Return [X, Y] of the center of cell containing provided text 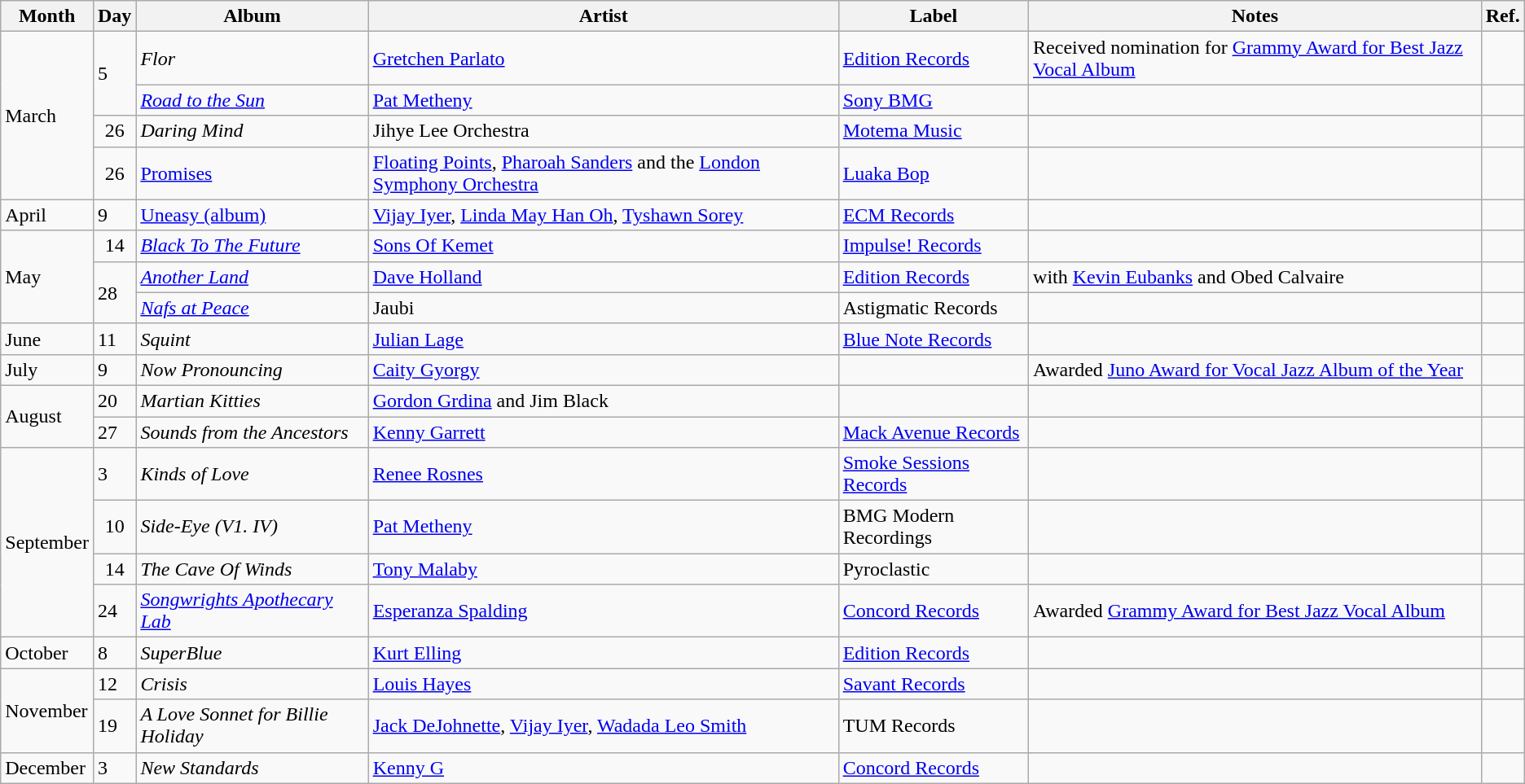
Sony BMG [934, 100]
Sons Of Kemet [603, 246]
Jack DeJohnette, Vijay Iyer, Wadada Leo Smith [603, 726]
The Cave Of Winds [253, 569]
Ref. [1502, 16]
October [47, 653]
Pyroclastic [934, 569]
Side-Eye (V1. IV) [253, 528]
March [47, 116]
BMG Modern Recordings [934, 528]
Awarded Juno Award for Vocal Jazz Album of the Year [1255, 370]
Motema Music [934, 131]
Gordon Grdina and Jim Black [603, 401]
Day [114, 16]
SuperBlue [253, 653]
20 [114, 401]
Another Land [253, 277]
Uneasy (album) [253, 215]
August [47, 416]
November [47, 710]
A Love Sonnet for Billie Holiday [253, 726]
Road to the Sun [253, 100]
April [47, 215]
Album [253, 16]
September [47, 542]
Kenny G [603, 768]
Smoke Sessions Records [934, 474]
December [47, 768]
Vijay Iyer, Linda May Han Oh, Tyshawn Sorey [603, 215]
Jihye Lee Orchestra [603, 131]
Flor [253, 59]
Kurt Elling [603, 653]
Month [47, 16]
Kinds of Love [253, 474]
Promises [253, 173]
June [47, 339]
Daring Mind [253, 131]
Julian Lage [603, 339]
Renee Rosnes [603, 474]
Jaubi [603, 308]
Impulse! Records [934, 246]
Martian Kitties [253, 401]
TUM Records [934, 726]
12 [114, 684]
Label [934, 16]
Gretchen Parlato [603, 59]
5 [114, 73]
8 [114, 653]
11 [114, 339]
Astigmatic Records [934, 308]
Black To The Future [253, 246]
Squint [253, 339]
Esperanza Spalding [603, 611]
Dave Holland [603, 277]
Nafs at Peace [253, 308]
Sounds from the Ancestors [253, 432]
New Standards [253, 768]
Mack Avenue Records [934, 432]
Floating Points, Pharoah Sanders and the London Symphony Orchestra [603, 173]
Kenny Garrett [603, 432]
Tony Malaby [603, 569]
Caity Gyorgy [603, 370]
Now Pronouncing [253, 370]
Blue Note Records [934, 339]
Louis Hayes [603, 684]
Artist [603, 16]
July [47, 370]
with Kevin Eubanks and Obed Calvaire [1255, 277]
ECM Records [934, 215]
27 [114, 432]
Received nomination for Grammy Award for Best Jazz Vocal Album [1255, 59]
10 [114, 528]
24 [114, 611]
Luaka Bop [934, 173]
19 [114, 726]
Crisis [253, 684]
28 [114, 292]
Awarded Grammy Award for Best Jazz Vocal Album [1255, 611]
Savant Records [934, 684]
Songwrights Apothecary Lab [253, 611]
May [47, 277]
Notes [1255, 16]
